Provide the [X, Y] coordinate of the cell's center where the given text is located.  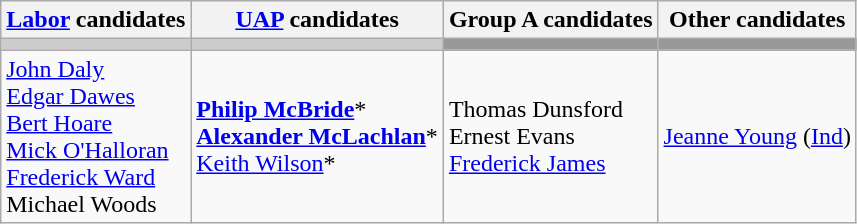
Thomas DunsfordErnest EvansFrederick James [550, 136]
Other candidates [757, 20]
Jeanne Young (Ind) [757, 136]
John DalyEdgar DawesBert HoareMick O'HalloranFrederick WardMichael Woods [96, 136]
Group A candidates [550, 20]
Labor candidates [96, 20]
UAP candidates [318, 20]
Philip McBride*Alexander McLachlan*Keith Wilson* [318, 136]
